Return the (x, y) coordinate for the center point of the cell that contains the specified text.  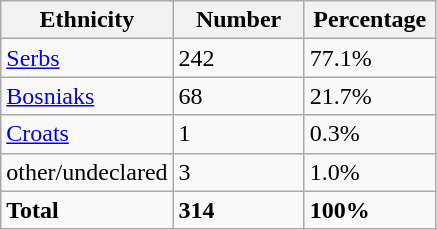
68 (238, 96)
other/undeclared (87, 172)
77.1% (370, 58)
314 (238, 210)
100% (370, 210)
Bosniaks (87, 96)
Serbs (87, 58)
Ethnicity (87, 20)
Percentage (370, 20)
Croats (87, 134)
Number (238, 20)
21.7% (370, 96)
0.3% (370, 134)
1.0% (370, 172)
242 (238, 58)
Total (87, 210)
3 (238, 172)
1 (238, 134)
